Extract the (x, y) coordinate from the center of the cell holding the provided text.  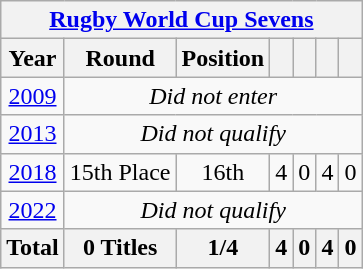
Rugby World Cup Sevens (182, 20)
2018 (33, 172)
Position (223, 58)
16th (223, 172)
Round (120, 58)
Did not enter (213, 96)
Year (33, 58)
0 Titles (120, 248)
2013 (33, 134)
15th Place (120, 172)
2009 (33, 96)
1/4 (223, 248)
2022 (33, 210)
Total (33, 248)
